Locate the cell with the specified text and output its (X, Y) center coordinate. 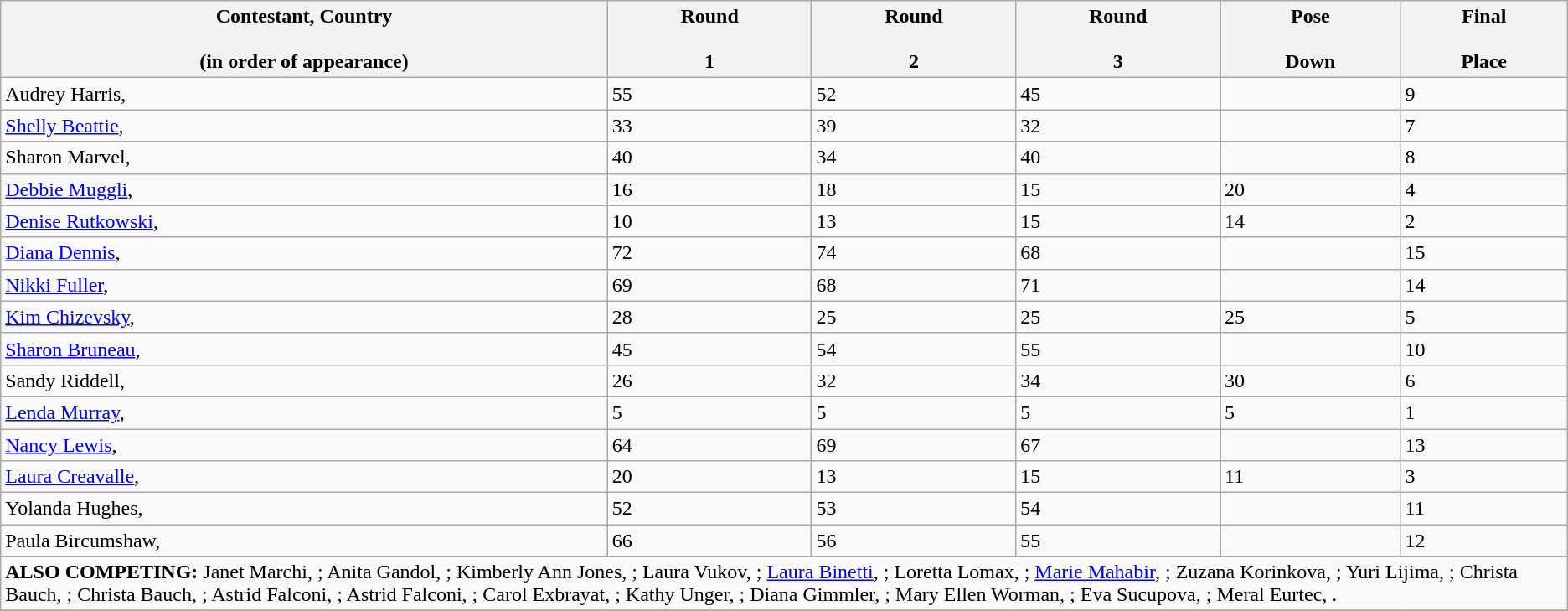
74 (914, 253)
4 (1484, 189)
Audrey Harris, (304, 94)
39 (914, 126)
PoseDown (1310, 39)
72 (709, 253)
66 (709, 541)
12 (1484, 541)
FinalPlace (1484, 39)
2 (1484, 221)
18 (914, 189)
53 (914, 509)
16 (709, 189)
26 (709, 381)
Paula Bircumshaw, (304, 541)
Round2 (914, 39)
7 (1484, 126)
67 (1118, 445)
Sharon Bruneau, (304, 349)
Sharon Marvel, (304, 158)
Kim Chizevsky, (304, 317)
Debbie Muggli, (304, 189)
64 (709, 445)
28 (709, 317)
Denise Rutkowski, (304, 221)
Nikki Fuller, (304, 285)
3 (1484, 477)
6 (1484, 381)
Contestant, Country(in order of appearance) (304, 39)
33 (709, 126)
Round3 (1118, 39)
56 (914, 541)
Round1 (709, 39)
Yolanda Hughes, (304, 509)
Sandy Riddell, (304, 381)
30 (1310, 381)
Shelly Beattie, (304, 126)
8 (1484, 158)
71 (1118, 285)
Diana Dennis, (304, 253)
1 (1484, 412)
Laura Creavalle, (304, 477)
Nancy Lewis, (304, 445)
Lenda Murray, (304, 412)
9 (1484, 94)
